Determine the (x, y) coordinate at the center of the cell enclosing the given text.  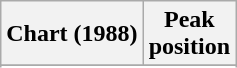
Peakposition (189, 34)
Chart (1988) (72, 34)
